Capture the cell that displays the provided text and extract its (x, y) central coordinate. 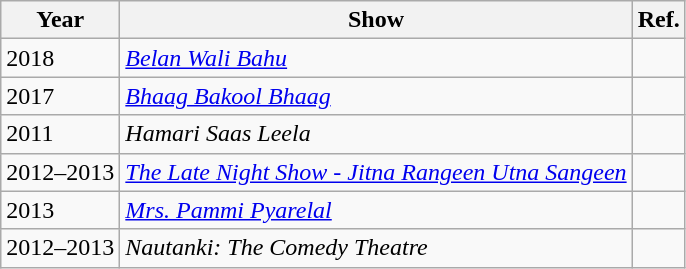
2011 (60, 134)
The Late Night Show - Jitna Rangeen Utna Sangeen (376, 172)
2013 (60, 210)
Ref. (658, 20)
Nautanki: The Comedy Theatre (376, 248)
2017 (60, 96)
Bhaag Bakool Bhaag (376, 96)
Hamari Saas Leela (376, 134)
Belan Wali Bahu (376, 58)
Show (376, 20)
Mrs. Pammi Pyarelal (376, 210)
2018 (60, 58)
Year (60, 20)
